Scan for the cell matching the given text and deliver its (x, y) coordinate at center. 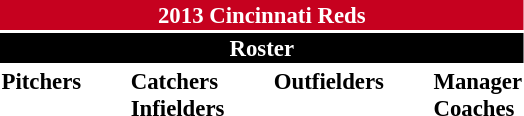
Roster (262, 48)
2013 Cincinnati Reds (262, 15)
